Identify which cell holds the provided text, then report its (x, y) central coordinate. 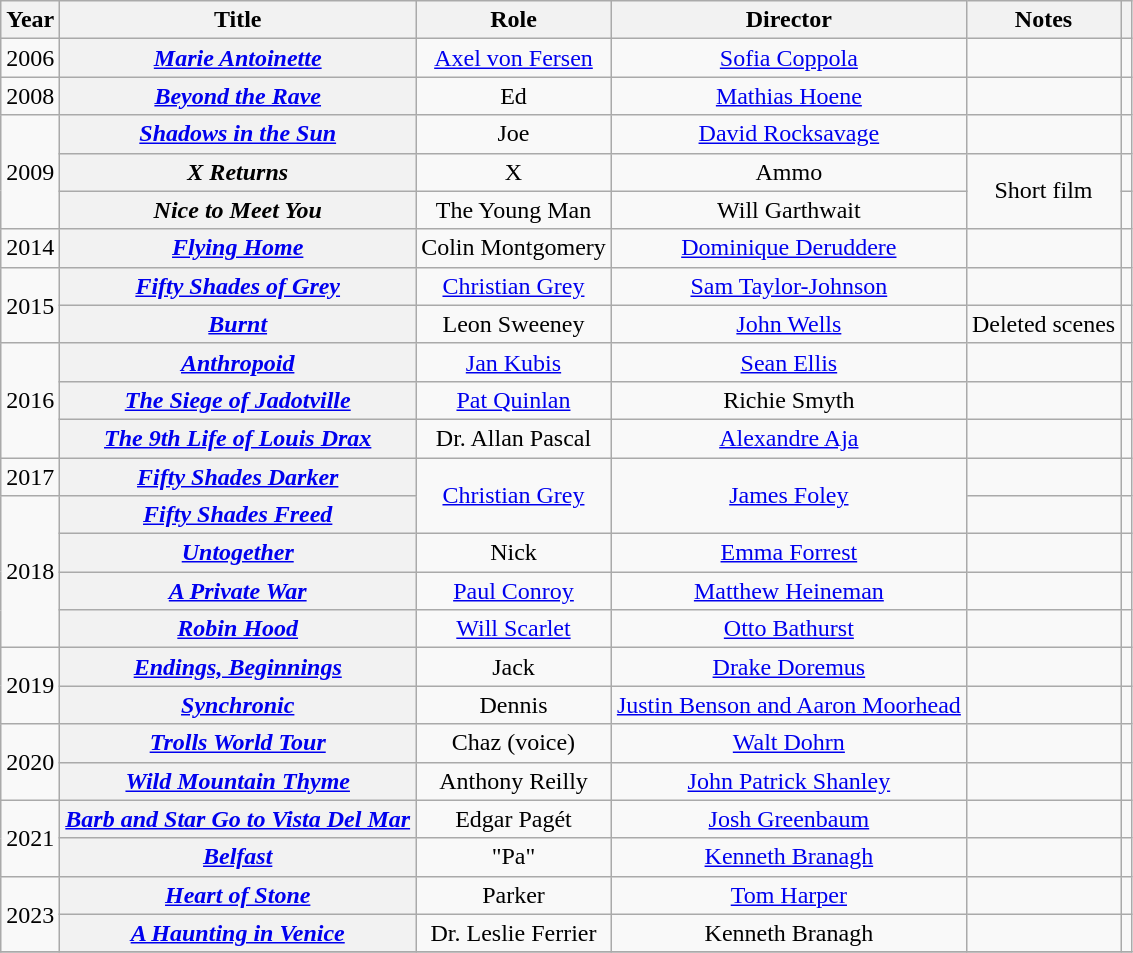
A Private War (238, 591)
Richie Smyth (788, 400)
X (514, 172)
2009 (30, 172)
Anthony Reilly (514, 781)
Edgar Pagét (514, 819)
A Haunting in Venice (238, 933)
Year (30, 20)
Fifty Shades Darker (238, 477)
2017 (30, 477)
Fifty Shades of Grey (238, 286)
Drake Doremus (788, 667)
Notes (1043, 20)
2006 (30, 58)
John Wells (788, 324)
Marie Antoinette (238, 58)
Wild Mountain Thyme (238, 781)
Mathias Hoene (788, 96)
2015 (30, 305)
2023 (30, 914)
Leon Sweeney (514, 324)
Deleted scenes (1043, 324)
Endings, Beginnings (238, 667)
2020 (30, 762)
Shadows in the Sun (238, 134)
David Rocksavage (788, 134)
Will Garthwait (788, 210)
Pat Quinlan (514, 400)
Joe (514, 134)
The Siege of Jadotville (238, 400)
Dr. Allan Pascal (514, 438)
Dennis (514, 705)
John Patrick Shanley (788, 781)
Role (514, 20)
2014 (30, 248)
Sofia Coppola (788, 58)
Fifty Shades Freed (238, 515)
2019 (30, 686)
Matthew Heineman (788, 591)
Axel von Fersen (514, 58)
Nice to Meet You (238, 210)
Dominique Deruddere (788, 248)
Flying Home (238, 248)
2018 (30, 572)
Belfast (238, 857)
Alexandre Aja (788, 438)
The 9th Life of Louis Drax (238, 438)
Dr. Leslie Ferrier (514, 933)
James Foley (788, 496)
Paul Conroy (514, 591)
Ammo (788, 172)
Anthropoid (238, 362)
Josh Greenbaum (788, 819)
The Young Man (514, 210)
Jack (514, 667)
Untogether (238, 553)
Barb and Star Go to Vista Del Mar (238, 819)
Short film (1043, 191)
Nick (514, 553)
Jan Kubis (514, 362)
Ed (514, 96)
Walt Dohrn (788, 743)
Title (238, 20)
Will Scarlet (514, 629)
Synchronic (238, 705)
Parker (514, 895)
2021 (30, 838)
Chaz (voice) (514, 743)
Burnt (238, 324)
Justin Benson and Aaron Moorhead (788, 705)
Tom Harper (788, 895)
Director (788, 20)
Colin Montgomery (514, 248)
Robin Hood (238, 629)
Heart of Stone (238, 895)
Sam Taylor-Johnson (788, 286)
Emma Forrest (788, 553)
Beyond the Rave (238, 96)
X Returns (238, 172)
Otto Bathurst (788, 629)
2008 (30, 96)
"Pa" (514, 857)
Trolls World Tour (238, 743)
2016 (30, 400)
Sean Ellis (788, 362)
